Pinpoint the cell where the given text exists, returning its (X, Y) midpoint coordinate. 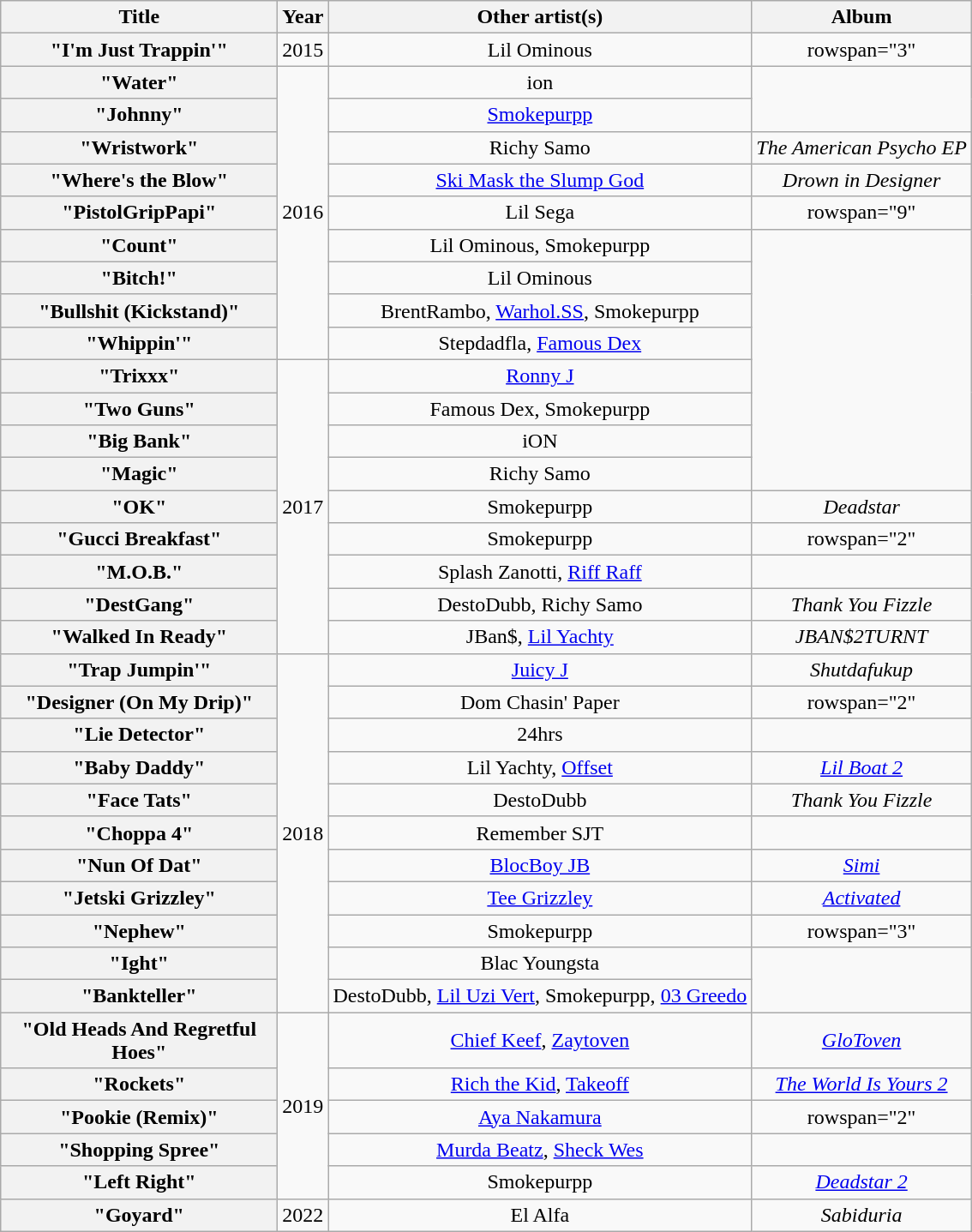
24hrs (540, 735)
Remember SJT (540, 832)
"OK" (139, 507)
Ronny J (540, 376)
BlocBoy JB (540, 865)
Aya Nakamura (540, 1117)
Blac Youngsta (540, 964)
The World Is Yours 2 (862, 1085)
"Designer (On My Drip)" (139, 702)
"Big Bank" (139, 442)
JBan$, Lil Yachty (540, 637)
"Nephew" (139, 930)
"Where's the Blow" (139, 180)
2018 (303, 833)
"Count" (139, 245)
"Shopping Spree" (139, 1150)
"Trap Jumpin'" (139, 670)
Dom Chasin' Paper (540, 702)
"I'm Just Trappin'" (139, 50)
"Nun Of Dat" (139, 865)
"M.O.B." (139, 572)
Shutdafukup (862, 670)
BrentRambo, Warhol.SS, Smokepurpp (540, 310)
2022 (303, 1215)
Sabiduria (862, 1215)
"Lie Detector" (139, 735)
Simi (862, 865)
"Goyard" (139, 1215)
Lil Ominous, Smokepurpp (540, 245)
"Walked In Ready" (139, 637)
"Choppa 4" (139, 832)
Lil Sega (540, 213)
"Rockets" (139, 1085)
2019 (303, 1106)
DestoDubb, Lil Uzi Vert, Smokepurpp, 03 Greedo (540, 996)
"Magic" (139, 474)
DestoDubb (540, 800)
The American Psycho EP (862, 147)
"Trixxx" (139, 376)
JBAN$2TURNT (862, 637)
2017 (303, 506)
Chief Keef, Zaytoven (540, 1041)
"Jetski Grizzley" (139, 898)
"DestGang" (139, 604)
Other artist(s) (540, 17)
Album (862, 17)
"Bullshit (Kickstand)" (139, 310)
Tee Grizzley (540, 898)
"Wristwork" (139, 147)
"Old Heads And Regretful Hoes" (139, 1041)
Title (139, 17)
"Johnny" (139, 115)
Drown in Designer (862, 180)
Murda Beatz, Sheck Wes (540, 1150)
"Whippin'" (139, 343)
"Face Tats" (139, 800)
El Alfa (540, 1215)
Deadstar 2 (862, 1182)
Rich the Kid, Takeoff (540, 1085)
"Bankteller" (139, 996)
"Gucci Breakfast" (139, 539)
Lil Boat 2 (862, 767)
Year (303, 17)
"Left Right" (139, 1182)
GloToven (862, 1041)
ion (540, 82)
"Ight" (139, 964)
"Two Guns" (139, 409)
"Pookie (Remix)" (139, 1117)
Lil Yachty, Offset (540, 767)
Activated (862, 898)
Ski Mask the Slump God (540, 180)
Stepdadfla, Famous Dex (540, 343)
"Baby Daddy" (139, 767)
Famous Dex, Smokepurpp (540, 409)
DestoDubb, Richy Samo (540, 604)
2016 (303, 213)
"PistolGripPapi" (139, 213)
"Water" (139, 82)
rowspan="9" (862, 213)
Juicy J (540, 670)
Deadstar (862, 507)
2015 (303, 50)
"Bitch!" (139, 278)
iON (540, 442)
Splash Zanotti, Riff Raff (540, 572)
